Scan for the cell matching the given text and deliver its (x, y) coordinate at center. 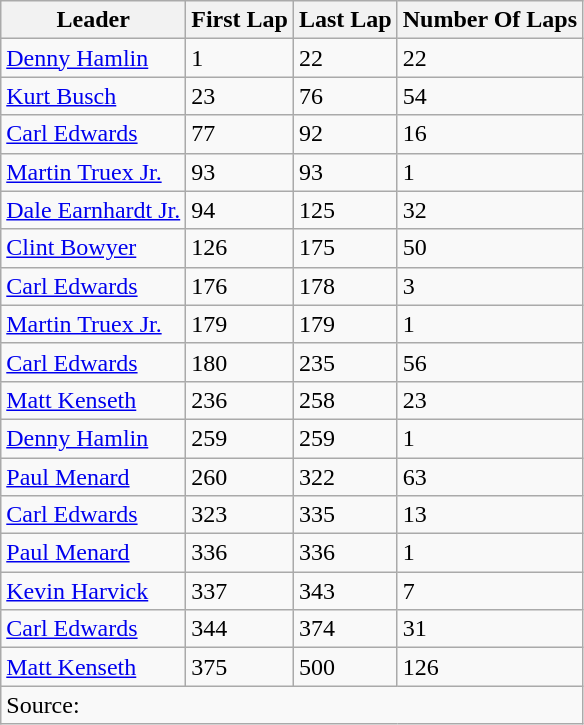
180 (240, 362)
92 (345, 134)
178 (345, 286)
500 (345, 667)
94 (240, 210)
258 (345, 400)
50 (490, 248)
3 (490, 286)
335 (345, 515)
77 (240, 134)
56 (490, 362)
Clint Bowyer (94, 248)
343 (345, 591)
176 (240, 286)
13 (490, 515)
First Lap (240, 20)
Dale Earnhardt Jr. (94, 210)
32 (490, 210)
Kevin Harvick (94, 591)
125 (345, 210)
175 (345, 248)
76 (345, 96)
235 (345, 362)
31 (490, 629)
375 (240, 667)
344 (240, 629)
Source: (292, 705)
374 (345, 629)
260 (240, 477)
Last Lap (345, 20)
323 (240, 515)
Leader (94, 20)
16 (490, 134)
Number Of Laps (490, 20)
236 (240, 400)
Kurt Busch (94, 96)
54 (490, 96)
337 (240, 591)
7 (490, 591)
63 (490, 477)
322 (345, 477)
